Determine the (x, y) coordinate at the center of the cell enclosing the given text.  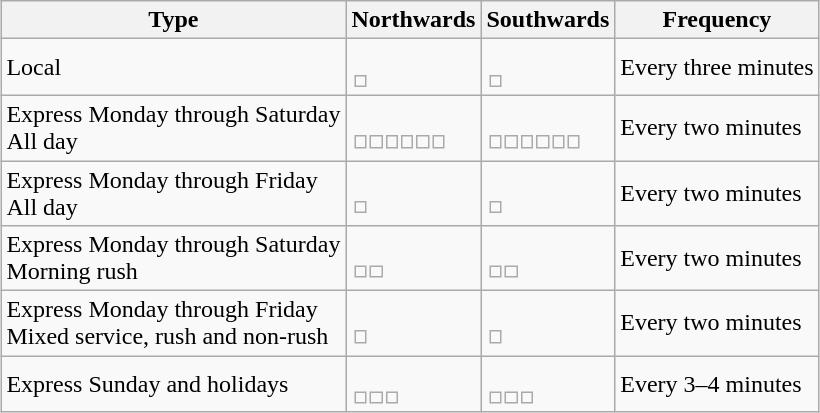
Express Monday through FridayMixed service, rush and non-rush (174, 324)
Express Monday through SaturdayMorning rush (174, 258)
Northwards (414, 20)
Every three minutes (717, 68)
Type (174, 20)
Every 3–4 minutes (717, 384)
Express Monday through FridayAll day (174, 192)
Frequency (717, 20)
Southwards (548, 20)
Express Monday through SaturdayAll day (174, 128)
Express Sunday and holidays (174, 384)
Local (174, 68)
